Find where the given text appears and provide that cell's center as (X, Y) coordinate. 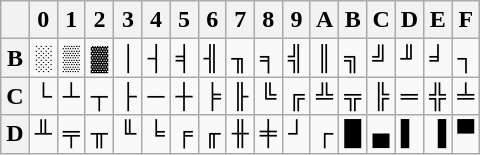
╫ (240, 134)
0 (43, 20)
█ (353, 134)
6 (212, 20)
╚ (268, 96)
═ (409, 96)
▓ (100, 58)
╣ (296, 58)
▐ (438, 134)
╘ (156, 134)
╜ (409, 58)
╛ (438, 58)
▀ (466, 134)
┴ (71, 96)
┐ (466, 58)
╟ (240, 96)
─ (156, 96)
8 (268, 20)
╒ (184, 134)
╢ (212, 58)
╞ (212, 96)
╩ (324, 96)
1 (71, 20)
║ (324, 58)
┤ (156, 58)
▒ (71, 58)
╕ (268, 58)
F (466, 20)
│ (128, 58)
5 (184, 20)
╖ (240, 58)
├ (128, 96)
╔ (296, 96)
╡ (184, 58)
▄ (381, 134)
╪ (268, 134)
╤ (71, 134)
╨ (43, 134)
└ (43, 96)
┼ (184, 96)
┌ (324, 134)
┘ (296, 134)
▌ (409, 134)
╦ (353, 96)
╓ (212, 134)
╧ (466, 96)
E (438, 20)
2 (100, 20)
╙ (128, 134)
╥ (100, 134)
4 (156, 20)
7 (240, 20)
A (324, 20)
░ (43, 58)
╗ (353, 58)
3 (128, 20)
┬ (100, 96)
╠ (381, 96)
9 (296, 20)
╝ (381, 58)
╬ (438, 96)
